Identify which cell holds the provided text, then report its [x, y] central coordinate. 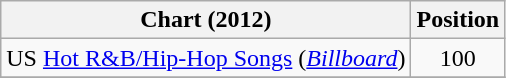
Position [458, 20]
Chart (2012) [206, 20]
US Hot R&B/Hip-Hop Songs (Billboard) [206, 58]
100 [458, 58]
